For the text-containing cell, return its midpoint in (x, y) coordinate format. 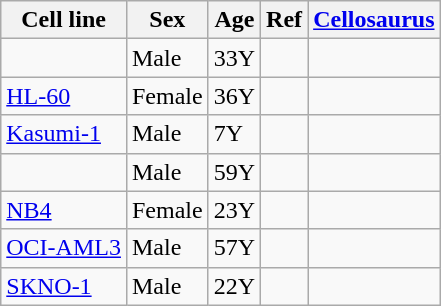
Cellosaurus (374, 20)
59Y (234, 172)
57Y (234, 248)
Age (234, 20)
OCI-AML3 (64, 248)
33Y (234, 58)
7Y (234, 134)
SKNO-1 (64, 286)
Ref (284, 20)
Sex (167, 20)
NB4 (64, 210)
Kasumi-1 (64, 134)
36Y (234, 96)
22Y (234, 286)
23Y (234, 210)
Cell line (64, 20)
HL-60 (64, 96)
